For the text-containing cell, return its midpoint in (X, Y) coordinate format. 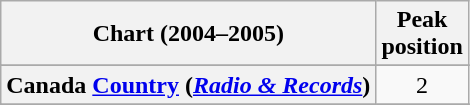
Canada Country (Radio & Records) (188, 85)
Peakposition (422, 34)
2 (422, 85)
Chart (2004–2005) (188, 34)
